From the cell containing the given text, extract its center point as [x, y] coordinate. 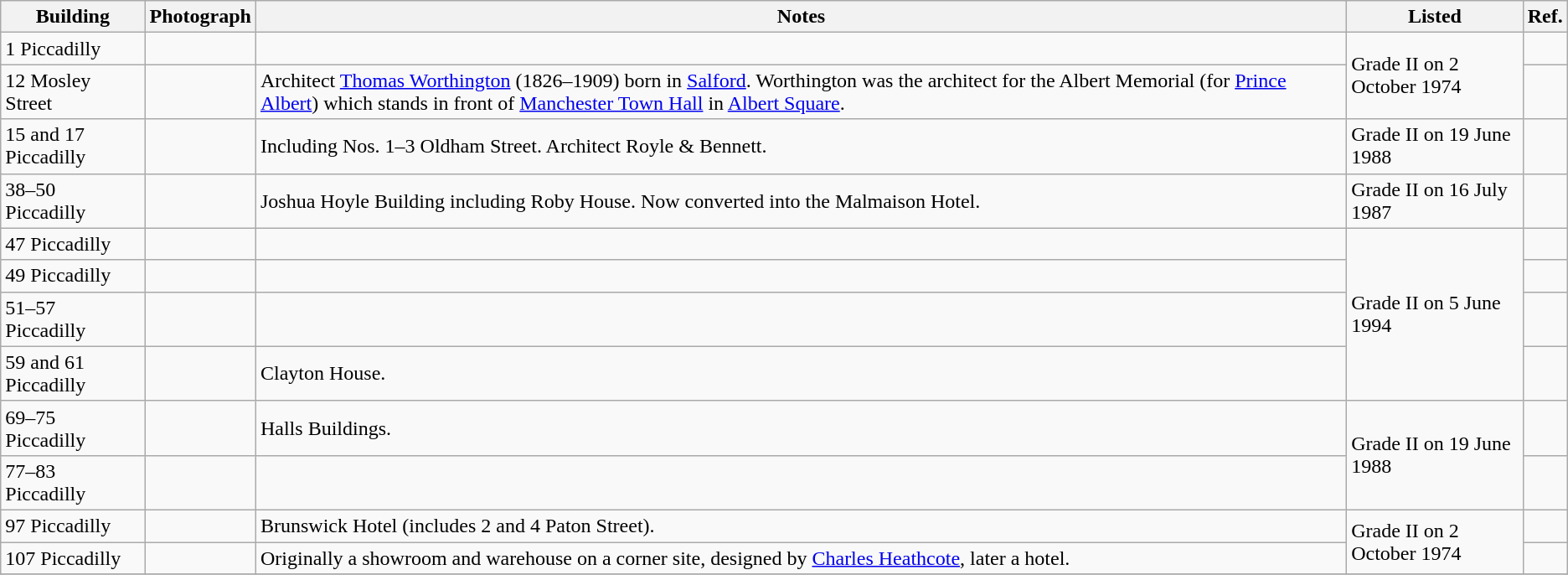
49 Piccadilly [73, 276]
47 Piccadilly [73, 244]
Including Nos. 1–3 Oldham Street. Architect Royle & Bennett. [801, 146]
Grade II on 5 June 1994 [1436, 314]
Halls Buildings. [801, 427]
Notes [801, 17]
38–50 Piccadilly [73, 201]
Brunswick Hotel (includes 2 and 4 Paton Street). [801, 526]
107 Piccadilly [73, 557]
Originally a showroom and warehouse on a corner site, designed by Charles Heathcote, later a hotel. [801, 557]
Grade II on 16 July 1987 [1436, 201]
Building [73, 17]
12 Mosley Street [73, 92]
Photograph [200, 17]
77–83 Piccadilly [73, 483]
Ref. [1545, 17]
Joshua Hoyle Building including Roby House. Now converted into the Malmaison Hotel. [801, 201]
15 and 17 Piccadilly [73, 146]
97 Piccadilly [73, 526]
Clayton House. [801, 374]
1 Piccadilly [73, 49]
51–57 Piccadilly [73, 319]
69–75 Piccadilly [73, 427]
Listed [1436, 17]
59 and 61 Piccadilly [73, 374]
